From the cell containing the given text, extract its center point as (X, Y) coordinate. 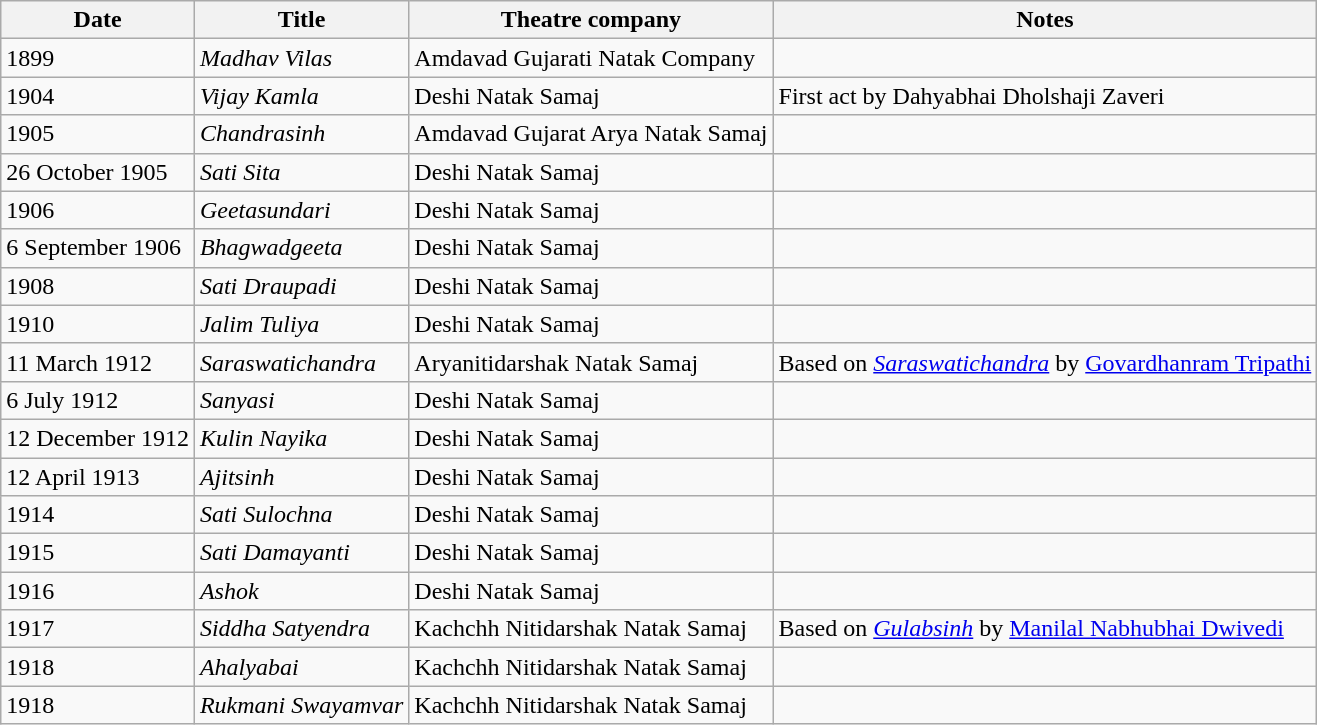
26 October 1905 (98, 172)
1914 (98, 515)
Sati Damayanti (301, 553)
1904 (98, 96)
Ajitsinh (301, 477)
First act by Dahyabhai Dholshaji Zaveri (1045, 96)
Madhav Vilas (301, 58)
Kulin Nayika (301, 438)
1905 (98, 134)
Sati Draupadi (301, 286)
6 September 1906 (98, 248)
Based on Gulabsinh by Manilal Nabhubhai Dwivedi (1045, 629)
1899 (98, 58)
Sati Sulochna (301, 515)
Amdavad Gujarat Arya Natak Samaj (591, 134)
12 December 1912 (98, 438)
1906 (98, 210)
Chandrasinh (301, 134)
Vijay Kamla (301, 96)
6 July 1912 (98, 400)
Title (301, 20)
Bhagwadgeeta (301, 248)
Aryanitidarshak Natak Samaj (591, 362)
Notes (1045, 20)
Jalim Tuliya (301, 324)
Sanyasi (301, 400)
12 April 1913 (98, 477)
1910 (98, 324)
11 March 1912 (98, 362)
1908 (98, 286)
1915 (98, 553)
Theatre company (591, 20)
Rukmani Swayamvar (301, 705)
Date (98, 20)
Ahalyabai (301, 667)
1917 (98, 629)
Amdavad Gujarati Natak Company (591, 58)
Saraswatichandra (301, 362)
Sati Sita (301, 172)
Ashok (301, 591)
Siddha Satyendra (301, 629)
Based on Saraswatichandra by Govardhanram Tripathi (1045, 362)
Geetasundari (301, 210)
1916 (98, 591)
